Detect which cell encompasses the target text, then output its [X, Y] center coordinate. 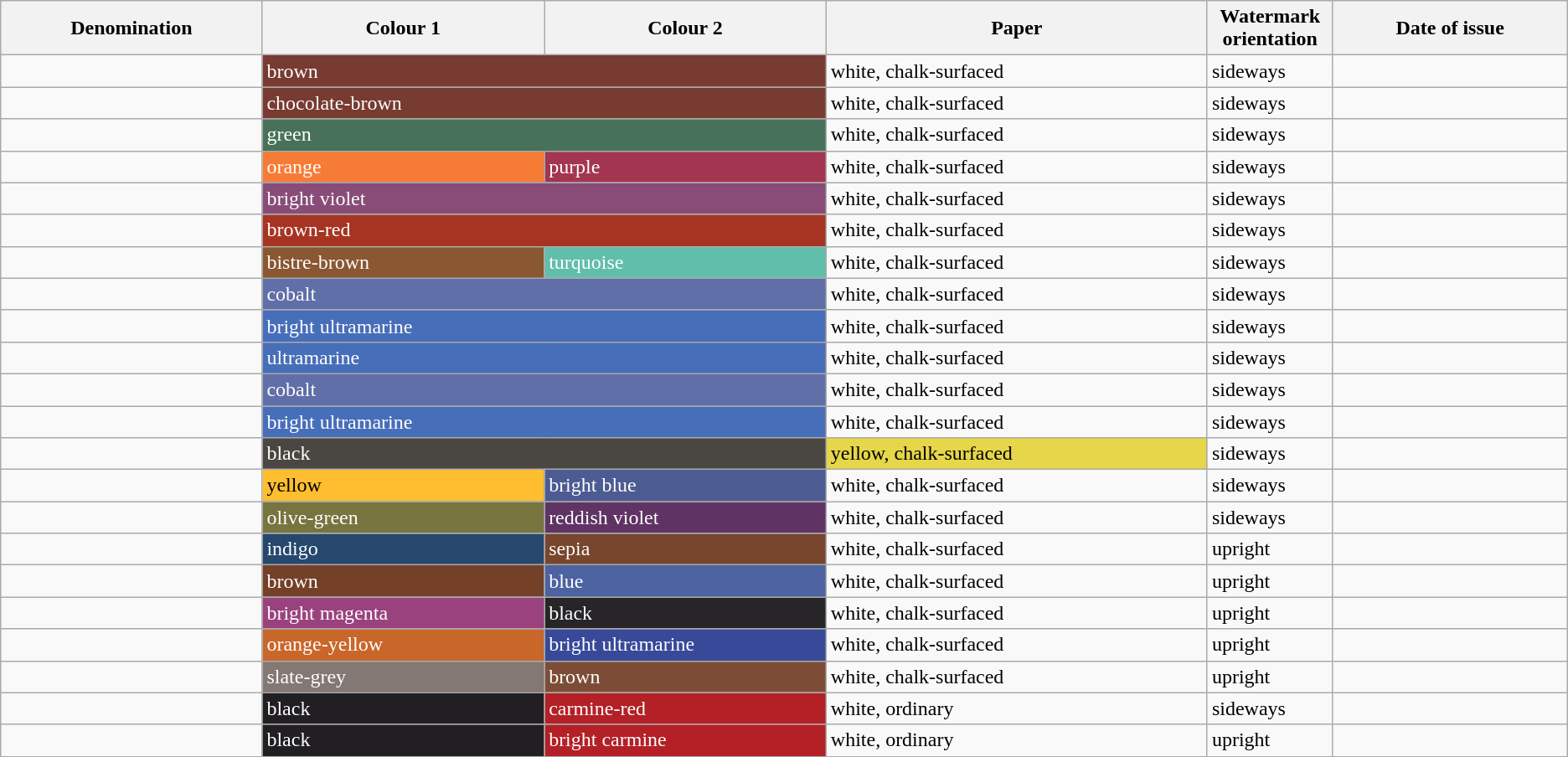
bistre-brown [404, 262]
slate-grey [404, 677]
indigo [404, 549]
carmine-red [685, 708]
blue [685, 581]
Colour 1 [404, 28]
reddish violet [685, 518]
brown-red [544, 230]
turquoise [685, 262]
sepia [685, 549]
Watermark orientation [1270, 28]
Date of issue [1450, 28]
orange [404, 167]
yellow [404, 486]
yellow, chalk-surfaced [1017, 454]
bright magenta [404, 613]
purple [685, 167]
olive-green [404, 518]
green [544, 135]
orange-yellow [404, 645]
bright violet [544, 198]
Denomination [132, 28]
bright blue [685, 486]
Colour 2 [685, 28]
bright carmine [685, 740]
ultramarine [544, 358]
Paper [1017, 28]
chocolate-brown [544, 103]
